Output the [X, Y] coordinate of the center of the cell containing the given text.  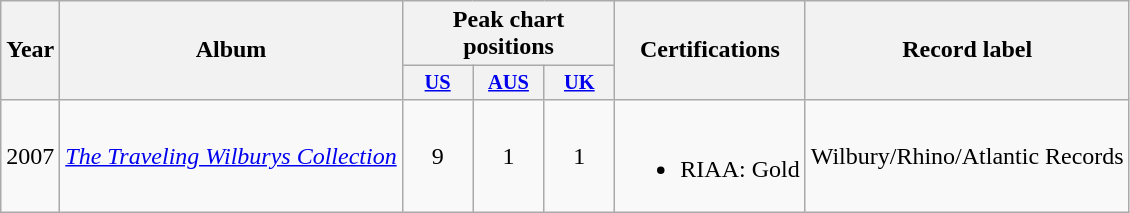
Wilbury/Rhino/Atlantic Records [967, 156]
RIAA: Gold [710, 156]
US [438, 83]
Peak chart positions [508, 34]
2007 [30, 156]
AUS [508, 83]
Record label [967, 50]
9 [438, 156]
The Traveling Wilburys Collection [231, 156]
UK [580, 83]
Year [30, 50]
Album [231, 50]
Certifications [710, 50]
